Search for the cell housing the specified text and yield its (x, y) center coordinate. 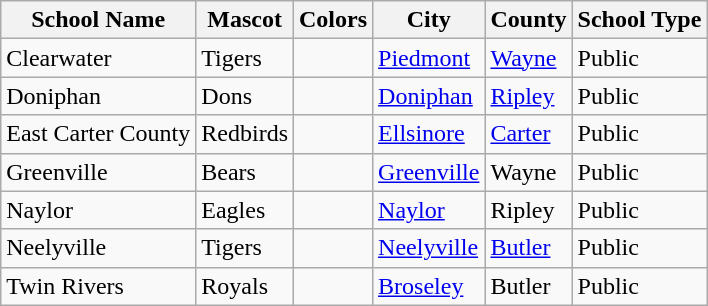
Clearwater (98, 58)
Ellsinore (429, 134)
Dons (245, 96)
Piedmont (429, 58)
Carter (528, 134)
Bears (245, 172)
Broseley (429, 286)
Mascot (245, 20)
Eagles (245, 210)
School Type (640, 20)
Colors (334, 20)
City (429, 20)
Twin Rivers (98, 286)
School Name (98, 20)
Royals (245, 286)
East Carter County (98, 134)
County (528, 20)
Redbirds (245, 134)
